Capture the cell that displays the provided text and extract its [X, Y] central coordinate. 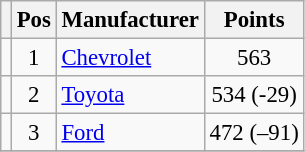
534 (-29) [254, 95]
3 [34, 133]
2 [34, 95]
Manufacturer [130, 20]
Chevrolet [130, 58]
Pos [34, 20]
563 [254, 58]
Points [254, 20]
Ford [130, 133]
Toyota [130, 95]
472 (–91) [254, 133]
1 [34, 58]
